Scan for the cell matching the given text and deliver its [x, y] coordinate at center. 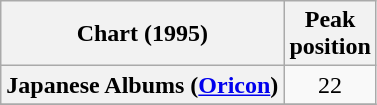
Peakposition [330, 34]
Chart (1995) [142, 34]
22 [330, 85]
Japanese Albums (Oricon) [142, 85]
